Locate the cell with the specified text and output its [x, y] center coordinate. 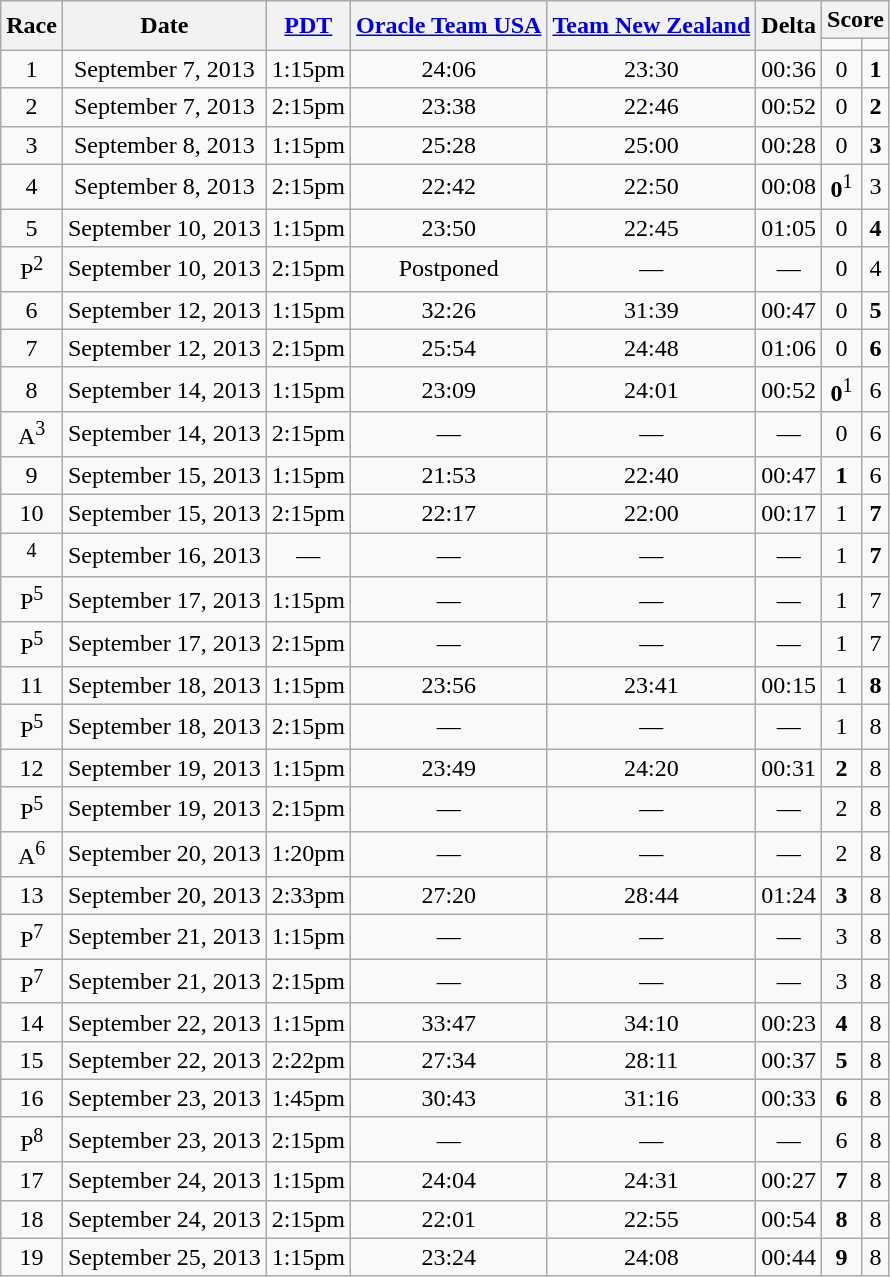
21:53 [449, 475]
00:08 [789, 186]
31:16 [652, 1098]
Score [856, 20]
23:30 [652, 69]
23:24 [449, 1257]
22:45 [652, 228]
P2 [32, 270]
25:54 [449, 348]
00:33 [789, 1098]
23:09 [449, 390]
Postponed [449, 270]
10 [32, 514]
22:50 [652, 186]
23:49 [449, 768]
34:10 [652, 1022]
Delta [789, 26]
23:41 [652, 685]
A3 [32, 434]
1:45pm [308, 1098]
22:17 [449, 514]
22:01 [449, 1219]
Team New Zealand [652, 26]
27:34 [449, 1060]
00:23 [789, 1022]
11 [32, 685]
2:33pm [308, 895]
30:43 [449, 1098]
24:06 [449, 69]
01:05 [789, 228]
24:01 [652, 390]
01:06 [789, 348]
00:44 [789, 1257]
PDT [308, 26]
A6 [32, 854]
31:39 [652, 310]
22:00 [652, 514]
00:27 [789, 1181]
23:38 [449, 107]
00:15 [789, 685]
17 [32, 1181]
Date [164, 26]
00:28 [789, 145]
1:20pm [308, 854]
13 [32, 895]
15 [32, 1060]
22:46 [652, 107]
27:20 [449, 895]
September 16, 2013 [164, 556]
01:24 [789, 895]
00:31 [789, 768]
Race [32, 26]
24:08 [652, 1257]
22:42 [449, 186]
32:26 [449, 310]
24:04 [449, 1181]
Oracle Team USA [449, 26]
22:40 [652, 475]
September 25, 2013 [164, 1257]
12 [32, 768]
16 [32, 1098]
24:31 [652, 1181]
25:28 [449, 145]
00:17 [789, 514]
14 [32, 1022]
2:22pm [308, 1060]
18 [32, 1219]
19 [32, 1257]
00:54 [789, 1219]
28:44 [652, 895]
24:20 [652, 768]
23:56 [449, 685]
00:36 [789, 69]
24:48 [652, 348]
33:47 [449, 1022]
P8 [32, 1140]
00:37 [789, 1060]
28:11 [652, 1060]
23:50 [449, 228]
22:55 [652, 1219]
25:00 [652, 145]
